Find where the given text appears and provide that cell's center as (x, y) coordinate. 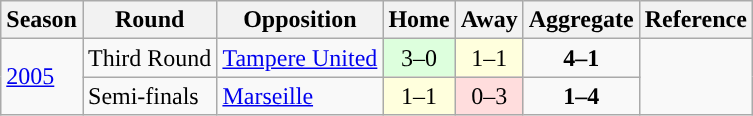
3–0 (419, 58)
Marseille (300, 96)
Reference (696, 20)
Aggregate (581, 20)
2005 (42, 77)
Semi-finals (149, 96)
1–4 (581, 96)
Round (149, 20)
Tampere United (300, 58)
Season (42, 20)
Away (489, 20)
0–3 (489, 96)
Third Round (149, 58)
Home (419, 20)
Opposition (300, 20)
4–1 (581, 58)
